Locate the cell with the specified text and output its [x, y] center coordinate. 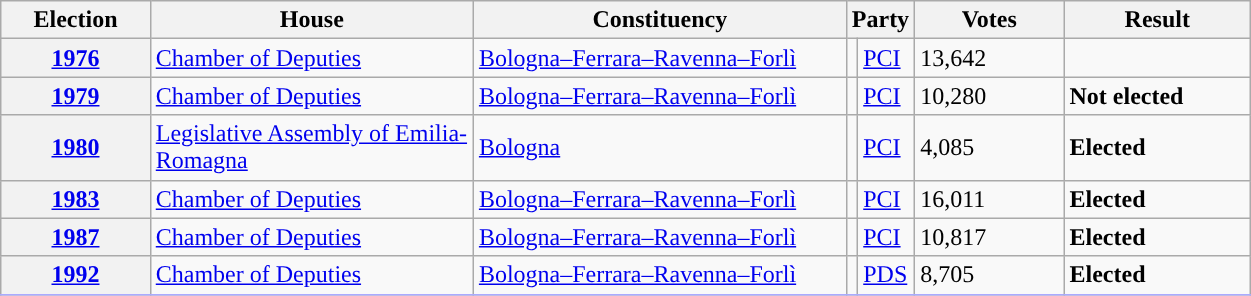
Election [76, 20]
Not elected [1158, 96]
1980 [76, 148]
1983 [76, 199]
10,817 [990, 237]
8,705 [990, 275]
Party [880, 20]
1976 [76, 58]
10,280 [990, 96]
4,085 [990, 148]
PDS [886, 275]
16,011 [990, 199]
Bologna [660, 148]
Legislative Assembly of Emilia-Romagna [312, 148]
Result [1158, 20]
1987 [76, 237]
13,642 [990, 58]
House [312, 20]
1992 [76, 275]
1979 [76, 96]
Votes [990, 20]
Constituency [660, 20]
